Detect which cell encompasses the target text, then output its [x, y] center coordinate. 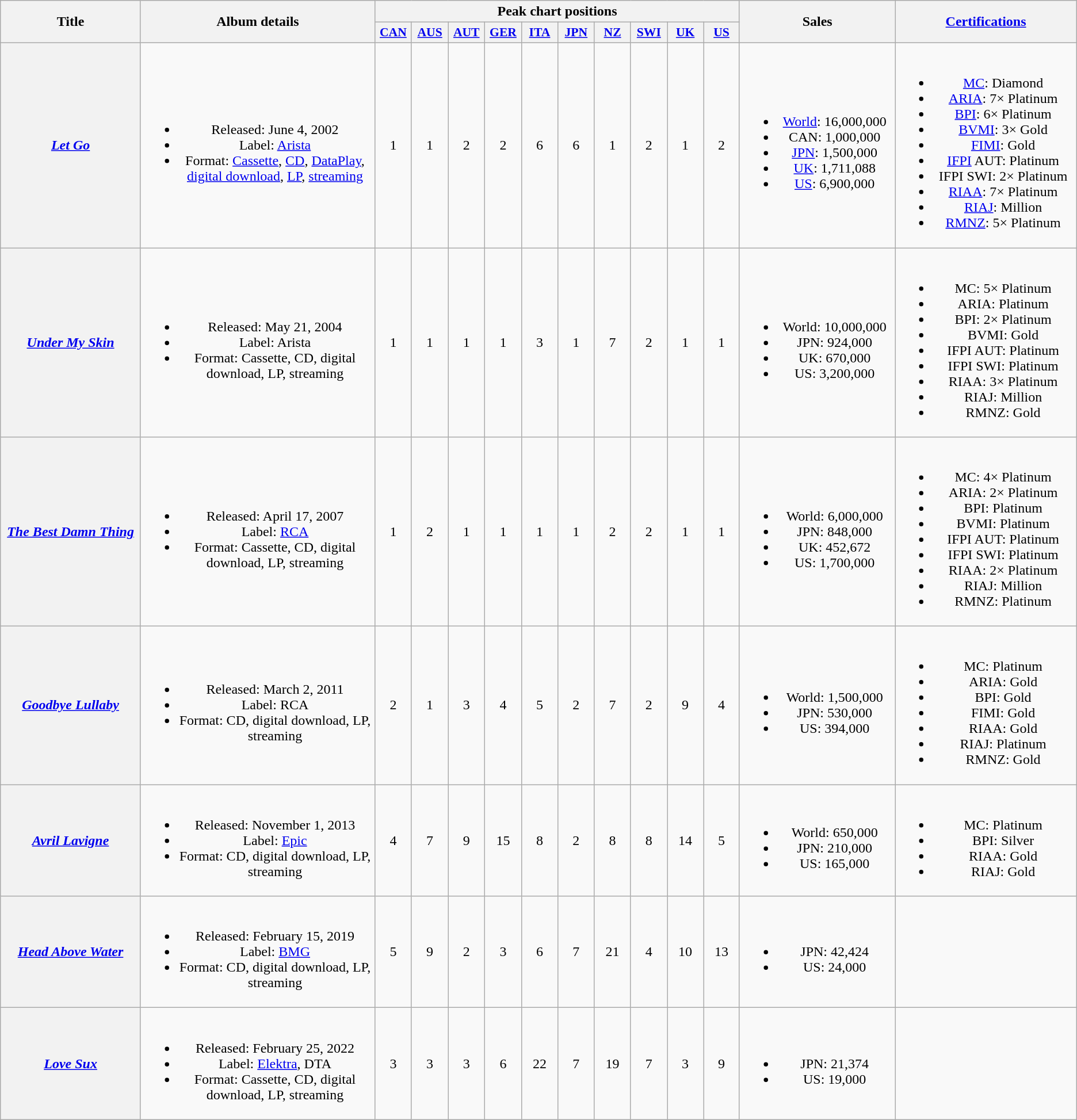
UK [686, 33]
Avril Lavigne [71, 840]
Released: November 1, 2013Label: EpicFormat: CD, digital download, LP, streaming [258, 840]
21 [612, 952]
AUS [430, 33]
MC: PlatinumARIA: GoldBPI: GoldFIMI: GoldRIAA: GoldRIAJ: PlatinumRMNZ: Gold [986, 705]
Released: February 15, 2019Label: BMGFormat: CD, digital download, LP, streaming [258, 952]
JPN [576, 33]
Peak chart positions [557, 12]
Head Above Water [71, 952]
Under My Skin [71, 342]
World: 1,500,000JPN: 530,000US: 394,000 [817, 705]
MC: 4× PlatinumARIA: 2× PlatinumBPI: PlatinumBVMI: PlatinumIFPI AUT: PlatinumIFPI SWI: PlatinumRIAA: 2× PlatinumRIAJ: MillionRMNZ: Platinum [986, 532]
World: 650,000JPN: 210,000US: 165,000 [817, 840]
13 [721, 952]
Released: June 4, 2002Label: AristaFormat: Cassette, CD, DataPlay, digital download, LP, streaming [258, 145]
Certifications [986, 22]
Love Sux [71, 1064]
10 [686, 952]
Released: February 25, 2022Label: Elektra, DTAFormat: Cassette, CD, digital download, LP, streaming [258, 1064]
Let Go [71, 145]
World: 6,000,000JPN: 848,000UK: 452,672US: 1,700,000 [817, 532]
AUT [467, 33]
The Best Damn Thing [71, 532]
Sales [817, 22]
World: 16,000,000CAN: 1,000,000JPN: 1,500,000UK: 1,711,088US: 6,900,000 [817, 145]
NZ [612, 33]
Released: March 2, 2011Label: RCAFormat: CD, digital download, LP, streaming [258, 705]
14 [686, 840]
JPN: 42,424US: 24,000 [817, 952]
World: 10,000,000JPN: 924,000UK: 670,000US: 3,200,000 [817, 342]
15 [503, 840]
Released: April 17, 2007Label: RCAFormat: Cassette, CD, digital download, LP, streaming [258, 532]
MC: 5× PlatinumARIA: PlatinumBPI: 2× PlatinumBVMI: GoldIFPI AUT: PlatinumIFPI SWI: PlatinumRIAA: 3× PlatinumRIAJ: MillionRMNZ: Gold [986, 342]
MC: PlatinumBPI: SilverRIAA: GoldRIAJ: Gold [986, 840]
Goodbye Lullaby [71, 705]
JPN: 21,374US: 19,000 [817, 1064]
SWI [649, 33]
ITA [540, 33]
Title [71, 22]
CAN [394, 33]
US [721, 33]
GER [503, 33]
19 [612, 1064]
Released: May 21, 2004Label: AristaFormat: Cassette, CD, digital download, LP, streaming [258, 342]
Album details [258, 22]
22 [540, 1064]
